Provide the [x, y] coordinate of the cell's center where the given text is located.  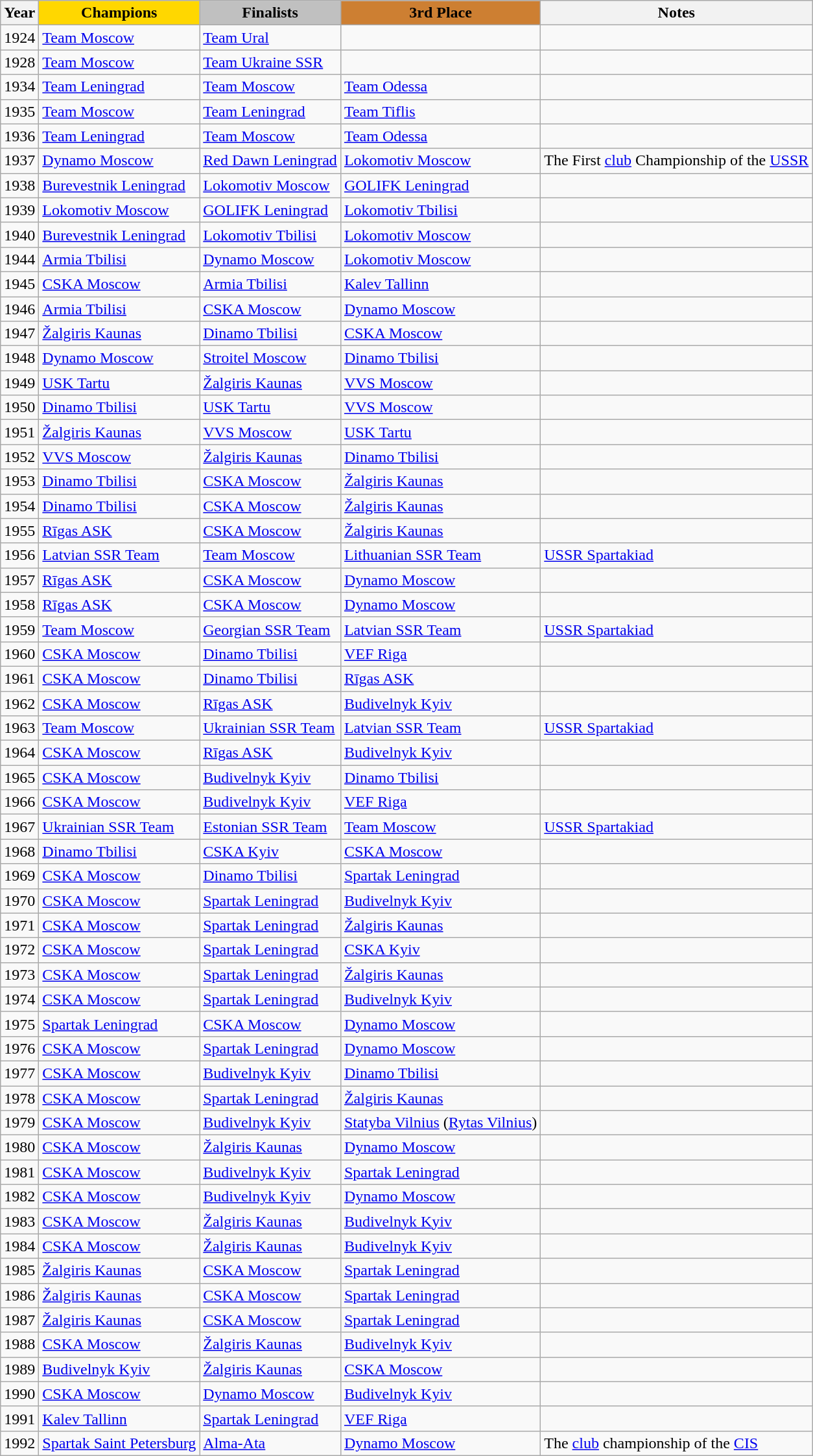
1957 [19, 580]
1978 [19, 1098]
1965 [19, 778]
Red Dawn Leningrad [270, 161]
1990 [19, 1394]
1945 [19, 284]
1962 [19, 703]
Stroitel Moscow [270, 358]
Champions [119, 13]
Estonian SSR Team [270, 827]
1972 [19, 950]
1988 [19, 1345]
1968 [19, 851]
1970 [19, 901]
1960 [19, 654]
1963 [19, 728]
1985 [19, 1271]
Team Ukraine SSR [270, 62]
1949 [19, 383]
1974 [19, 999]
Finalists [270, 13]
1989 [19, 1369]
1976 [19, 1048]
1982 [19, 1197]
1948 [19, 358]
Statyba Vilnius (Rytas Vilnius) [440, 1123]
Alma-Ata [270, 1443]
1958 [19, 605]
1992 [19, 1443]
1946 [19, 309]
1935 [19, 111]
1924 [19, 38]
1986 [19, 1295]
1987 [19, 1320]
1979 [19, 1123]
The club championship of the CIS [677, 1443]
1944 [19, 259]
1983 [19, 1221]
1973 [19, 975]
Team Ural [270, 38]
1991 [19, 1418]
1953 [19, 481]
1975 [19, 1024]
Lithuanian SSR Team [440, 555]
1936 [19, 136]
1966 [19, 802]
Notes [677, 13]
Year [19, 13]
1937 [19, 161]
1954 [19, 506]
1961 [19, 678]
1959 [19, 629]
1980 [19, 1148]
1928 [19, 62]
1956 [19, 555]
1955 [19, 531]
1939 [19, 210]
1934 [19, 87]
1969 [19, 876]
1938 [19, 185]
1947 [19, 334]
1951 [19, 432]
1984 [19, 1246]
1971 [19, 925]
1964 [19, 753]
1981 [19, 1172]
1977 [19, 1073]
1967 [19, 827]
1952 [19, 457]
Spartak Saint Petersburg [119, 1443]
Team Tiflis [440, 111]
3rd Place [440, 13]
Georgian SSR Team [270, 629]
1950 [19, 408]
The First club Championship of the USSR [677, 161]
1940 [19, 235]
